Find where the given text appears and provide that cell's center as (x, y) coordinate. 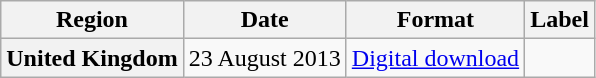
Label (560, 20)
Format (435, 20)
Region (92, 20)
Digital download (435, 58)
Date (264, 20)
United Kingdom (92, 58)
23 August 2013 (264, 58)
